Pinpoint the cell where the given text exists, returning its [X, Y] midpoint coordinate. 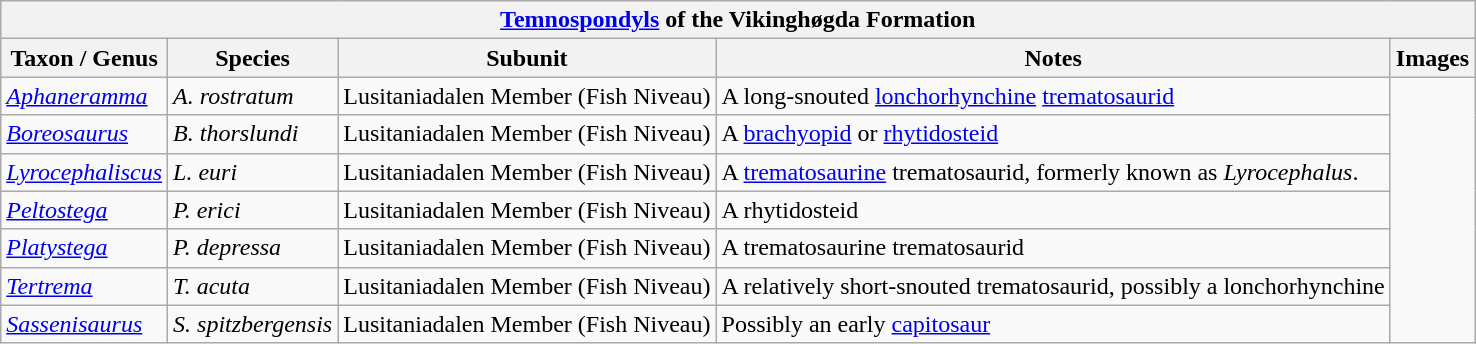
A relatively short-snouted trematosaurid, possibly a lonchorhynchine [1053, 286]
Temnospondyls of the Vikinghøgda Formation [738, 20]
A trematosaurine trematosaurid, formerly known as Lyrocephalus. [1053, 172]
Subunit [527, 58]
Taxon / Genus [84, 58]
Aphaneramma [84, 96]
Notes [1053, 58]
Sassenisaurus [84, 324]
Boreosaurus [84, 134]
Tertrema [84, 286]
A rhytidosteid [1053, 210]
Species [253, 58]
Platystega [84, 248]
A trematosaurine trematosaurid [1053, 248]
L. euri [253, 172]
T. acuta [253, 286]
P. erici [253, 210]
A. rostratum [253, 96]
S. spitzbergensis [253, 324]
Images [1432, 58]
Lyrocephaliscus [84, 172]
Peltostega [84, 210]
A long-snouted lonchorhynchine trematosaurid [1053, 96]
P. depressa [253, 248]
A brachyopid or rhytidosteid [1053, 134]
Possibly an early capitosaur [1053, 324]
B. thorslundi [253, 134]
